Return [x, y] of the center of cell containing provided text 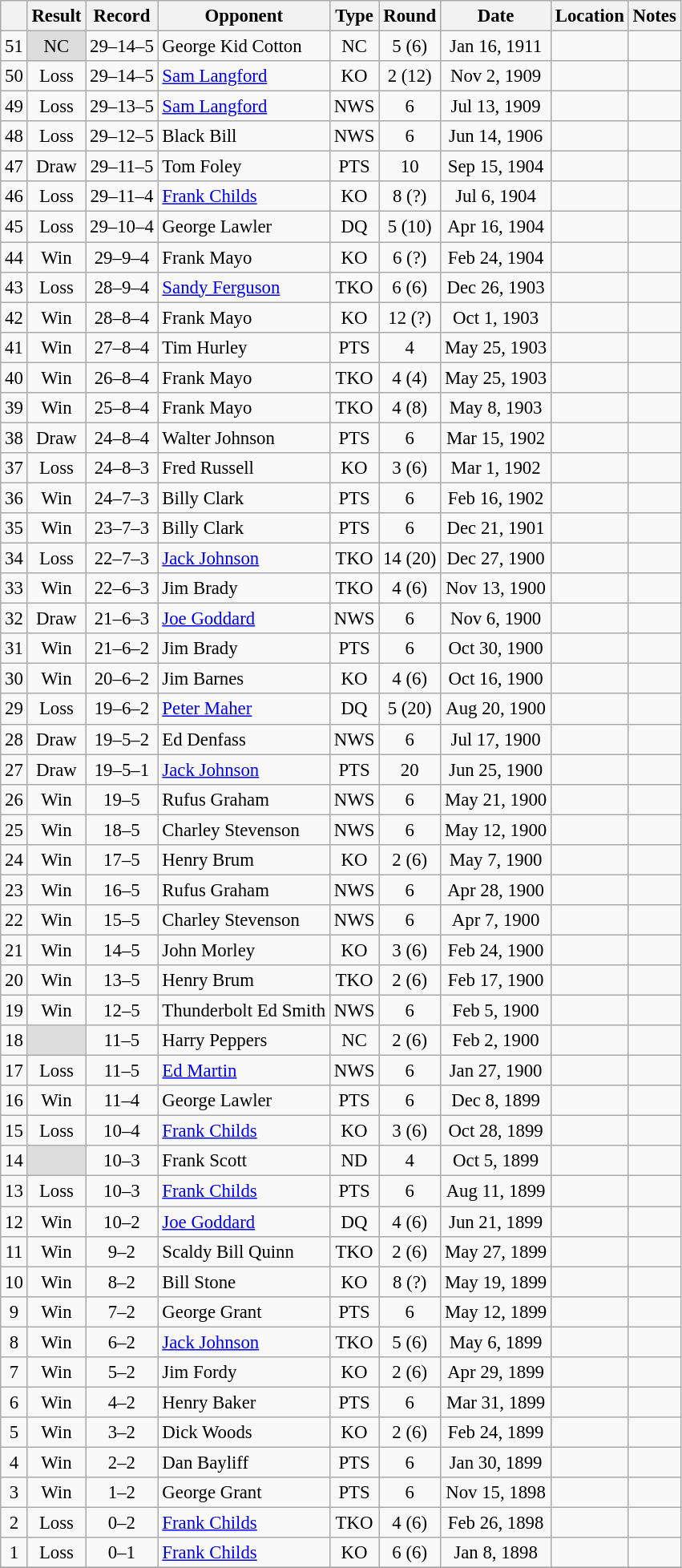
50 [14, 76]
15 [14, 1131]
Dec 27, 1900 [496, 559]
Oct 28, 1899 [496, 1131]
29–11–5 [122, 167]
ND [354, 1162]
Oct 1, 1903 [496, 317]
Date [496, 16]
Opponent [244, 16]
19–6–2 [122, 709]
25–8–4 [122, 408]
14–5 [122, 950]
Jun 21, 1899 [496, 1222]
Mar 15, 1902 [496, 438]
5 (10) [410, 227]
Jun 25, 1900 [496, 770]
48 [14, 136]
14 [14, 1162]
2 [14, 1523]
29 [14, 709]
Nov 13, 1900 [496, 588]
42 [14, 317]
Ed Denfass [244, 739]
15–5 [122, 920]
4–2 [122, 1402]
May 6, 1899 [496, 1342]
Location [590, 16]
19–5–1 [122, 770]
37 [14, 468]
May 19, 1899 [496, 1282]
17–5 [122, 860]
Notes [654, 16]
28–8–4 [122, 317]
38 [14, 438]
Scaldy Bill Quinn [244, 1251]
Walter Johnson [244, 438]
Sep 15, 1904 [496, 167]
29–12–5 [122, 136]
27 [14, 770]
Dec 8, 1899 [496, 1101]
8–2 [122, 1282]
10–4 [122, 1131]
Jim Barnes [244, 679]
2–2 [122, 1462]
33 [14, 588]
44 [14, 257]
Mar 1, 1902 [496, 468]
Apr 16, 1904 [496, 227]
28 [14, 739]
51 [14, 46]
Henry Baker [244, 1402]
23–7–3 [122, 528]
Jan 8, 1898 [496, 1553]
26–8–4 [122, 378]
May 12, 1899 [496, 1311]
Aug 11, 1899 [496, 1191]
30 [14, 679]
7–2 [122, 1311]
Mar 31, 1899 [496, 1402]
2 (12) [410, 76]
13–5 [122, 980]
34 [14, 559]
Tim Hurley [244, 347]
4 (4) [410, 378]
5 [14, 1433]
Oct 16, 1900 [496, 679]
John Morley [244, 950]
9 [14, 1311]
4 (8) [410, 408]
May 7, 1900 [496, 860]
Peter Maher [244, 709]
27–8–4 [122, 347]
Jul 6, 1904 [496, 196]
Nov 2, 1909 [496, 76]
26 [14, 799]
Record [122, 16]
Dick Woods [244, 1433]
16 [14, 1101]
Feb 16, 1902 [496, 498]
13 [14, 1191]
Jul 13, 1909 [496, 107]
7 [14, 1372]
0–2 [122, 1523]
Dan Bayliff [244, 1462]
0–1 [122, 1553]
11 [14, 1251]
22–6–3 [122, 588]
Ed Martin [244, 1071]
41 [14, 347]
3 [14, 1493]
3–2 [122, 1433]
Black Bill [244, 136]
24–7–3 [122, 498]
Feb 5, 1900 [496, 1011]
Nov 15, 1898 [496, 1493]
Jim Fordy [244, 1372]
14 (20) [410, 559]
46 [14, 196]
29–10–4 [122, 227]
Feb 24, 1900 [496, 950]
35 [14, 528]
Result [56, 16]
Jan 30, 1899 [496, 1462]
29–13–5 [122, 107]
Jan 16, 1911 [496, 46]
Jul 17, 1900 [496, 739]
24 [14, 860]
36 [14, 498]
17 [14, 1071]
9–2 [122, 1251]
Nov 6, 1900 [496, 619]
25 [14, 830]
19–5 [122, 799]
40 [14, 378]
8 [14, 1342]
Feb 24, 1899 [496, 1433]
Dec 21, 1901 [496, 528]
5 (20) [410, 709]
Dec 26, 1903 [496, 287]
May 21, 1900 [496, 799]
Oct 30, 1900 [496, 649]
18 [14, 1041]
Feb 17, 1900 [496, 980]
18–5 [122, 830]
10–2 [122, 1222]
11–4 [122, 1101]
Thunderbolt Ed Smith [244, 1011]
6–2 [122, 1342]
22 [14, 920]
21–6–3 [122, 619]
45 [14, 227]
16–5 [122, 890]
29–11–4 [122, 196]
49 [14, 107]
39 [14, 408]
May 27, 1899 [496, 1251]
31 [14, 649]
5–2 [122, 1372]
Fred Russell [244, 468]
Tom Foley [244, 167]
1 [14, 1553]
43 [14, 287]
May 8, 1903 [496, 408]
24–8–3 [122, 468]
19 [14, 1011]
20–6–2 [122, 679]
19–5–2 [122, 739]
May 12, 1900 [496, 830]
Feb 24, 1904 [496, 257]
28–9–4 [122, 287]
32 [14, 619]
1–2 [122, 1493]
Apr 7, 1900 [496, 920]
12–5 [122, 1011]
Frank Scott [244, 1162]
6 (?) [410, 257]
Jun 14, 1906 [496, 136]
Jan 27, 1900 [496, 1071]
23 [14, 890]
Bill Stone [244, 1282]
21 [14, 950]
Sandy Ferguson [244, 287]
29–9–4 [122, 257]
Harry Peppers [244, 1041]
22–7–3 [122, 559]
12 [14, 1222]
Apr 29, 1899 [496, 1372]
12 (?) [410, 317]
Feb 26, 1898 [496, 1523]
Feb 2, 1900 [496, 1041]
21–6–2 [122, 649]
Apr 28, 1900 [496, 890]
Type [354, 16]
Round [410, 16]
Oct 5, 1899 [496, 1162]
Aug 20, 1900 [496, 709]
George Kid Cotton [244, 46]
24–8–4 [122, 438]
47 [14, 167]
